Capture the cell that displays the provided text and extract its [X, Y] central coordinate. 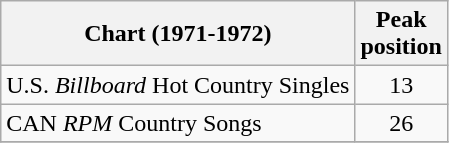
U.S. Billboard Hot Country Singles [178, 85]
13 [401, 85]
Peakposition [401, 34]
26 [401, 123]
CAN RPM Country Songs [178, 123]
Chart (1971-1972) [178, 34]
